Extract the [X, Y] coordinate from the center of the cell holding the provided text.  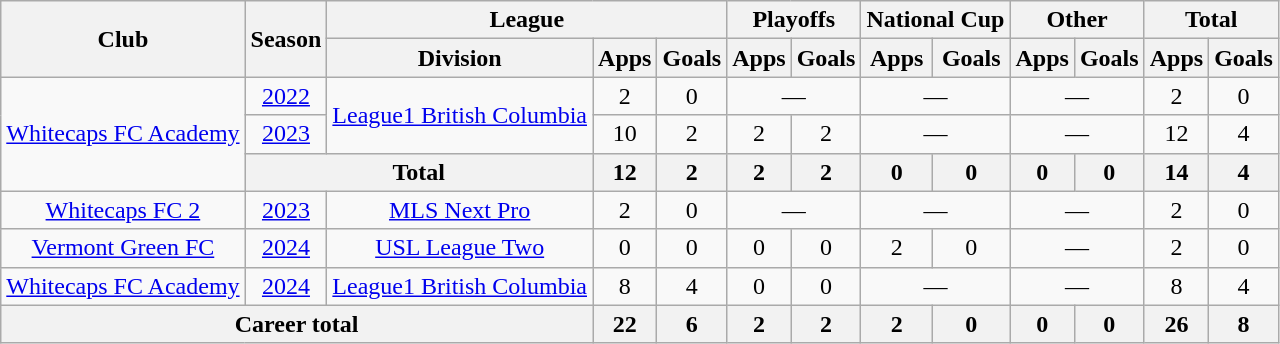
26 [1176, 324]
6 [692, 324]
National Cup [936, 20]
Division [460, 58]
Playoffs [794, 20]
Other [1077, 20]
Season [286, 39]
League [527, 20]
Vermont Green FC [123, 248]
Club [123, 39]
22 [625, 324]
14 [1176, 172]
2022 [286, 96]
USL League Two [460, 248]
10 [625, 134]
Whitecaps FC 2 [123, 210]
Career total [297, 324]
MLS Next Pro [460, 210]
